Scan for the cell matching the given text and deliver its [X, Y] coordinate at center. 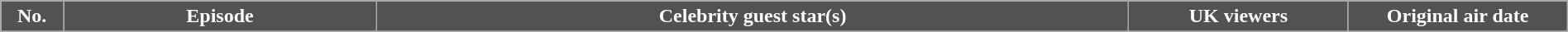
Celebrity guest star(s) [753, 16]
UK viewers [1239, 16]
No. [32, 16]
Episode [220, 16]
Original air date [1457, 16]
